Identify which cell holds the provided text, then report its (x, y) central coordinate. 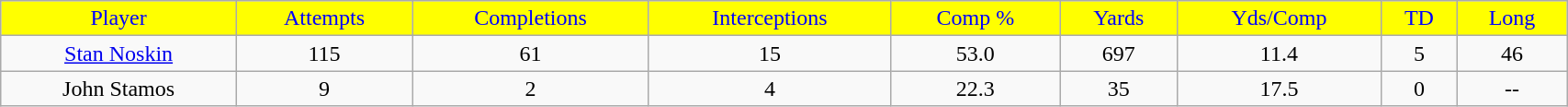
John Stamos (119, 89)
Comp % (976, 18)
Attempts (323, 18)
Yds/Comp (1279, 18)
Yards (1119, 18)
15 (770, 53)
5 (1418, 53)
17.5 (1279, 89)
TD (1418, 18)
Interceptions (770, 18)
0 (1418, 89)
Player (119, 18)
35 (1119, 89)
4 (770, 89)
Long (1512, 18)
53.0 (976, 53)
697 (1119, 53)
2 (531, 89)
Stan Noskin (119, 53)
-- (1512, 89)
22.3 (976, 89)
Completions (531, 18)
61 (531, 53)
11.4 (1279, 53)
115 (323, 53)
9 (323, 89)
46 (1512, 53)
